Search for the cell housing the specified text and yield its [x, y] center coordinate. 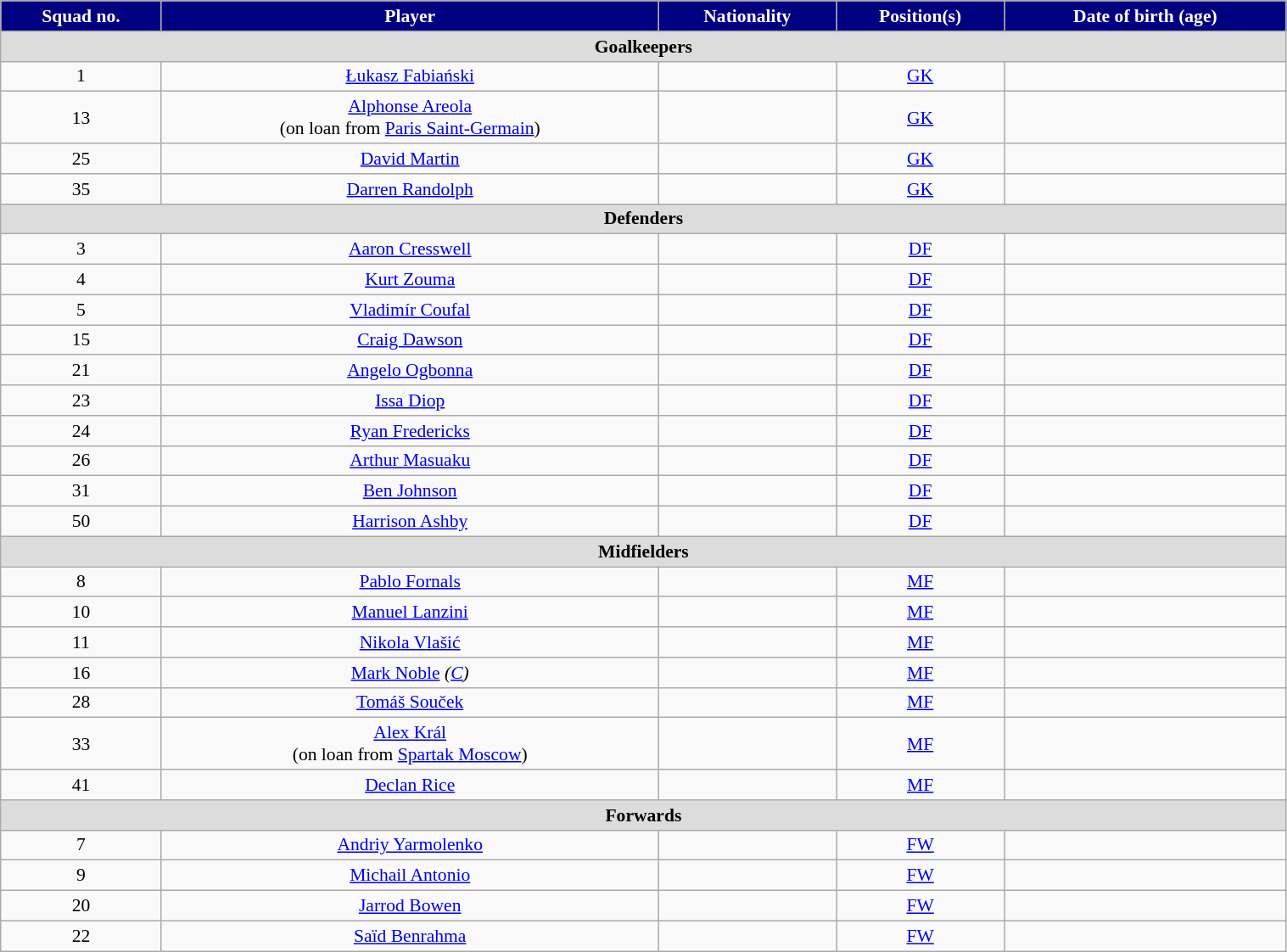
Date of birth (age) [1145, 16]
Kurt Zouma [410, 280]
16 [81, 673]
3 [81, 249]
21 [81, 371]
David Martin [410, 159]
Craig Dawson [410, 340]
Declan Rice [410, 785]
13 [81, 117]
1 [81, 76]
Jarrod Bowen [410, 906]
Darren Randolph [410, 189]
Pablo Fornals [410, 582]
Aaron Cresswell [410, 249]
26 [81, 461]
11 [81, 642]
7 [81, 845]
Alex Král(on loan from Spartak Moscow) [410, 743]
5 [81, 310]
28 [81, 703]
Forwards [643, 815]
22 [81, 936]
4 [81, 280]
Vladimír Coufal [410, 310]
Issa Diop [410, 400]
Harrison Ashby [410, 522]
Player [410, 16]
Position(s) [920, 16]
Michail Antonio [410, 876]
9 [81, 876]
Alphonse Areola(on loan from Paris Saint-Germain) [410, 117]
Nationality [747, 16]
Squad no. [81, 16]
25 [81, 159]
10 [81, 613]
41 [81, 785]
50 [81, 522]
20 [81, 906]
33 [81, 743]
Arthur Masuaku [410, 461]
Tomáš Souček [410, 703]
8 [81, 582]
Goalkeepers [643, 47]
Łukasz Fabiański [410, 76]
24 [81, 431]
Mark Noble (C) [410, 673]
Saïd Benrahma [410, 936]
31 [81, 491]
Defenders [643, 219]
15 [81, 340]
Ryan Fredericks [410, 431]
Angelo Ogbonna [410, 371]
Nikola Vlašić [410, 642]
Manuel Lanzini [410, 613]
Midfielders [643, 552]
Ben Johnson [410, 491]
35 [81, 189]
23 [81, 400]
Andriy Yarmolenko [410, 845]
